Output the (X, Y) coordinate of the center of the cell containing the given text.  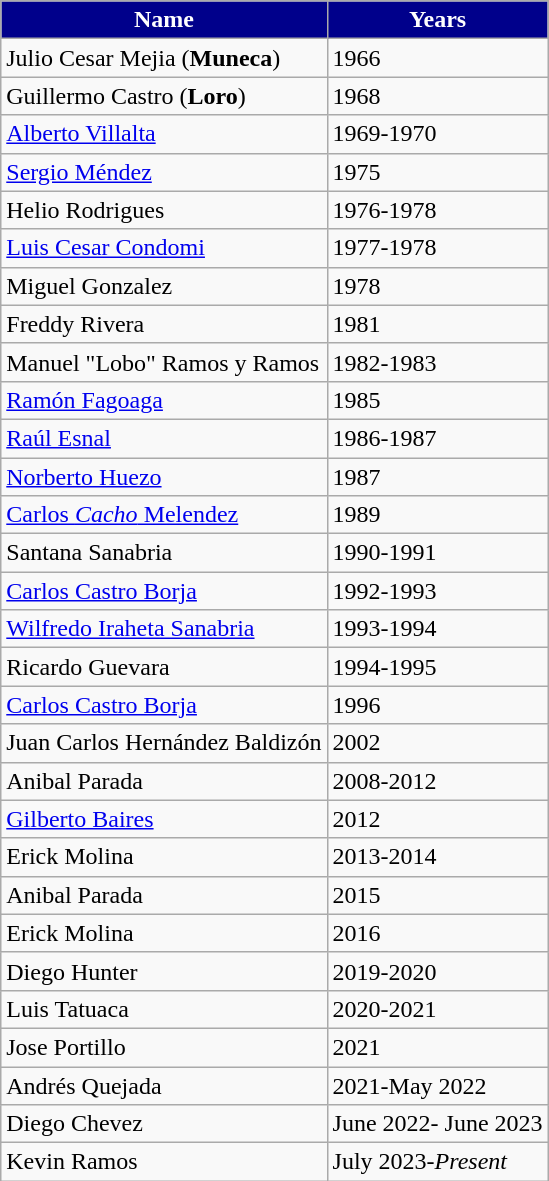
1968 (438, 96)
Diego Hunter (164, 971)
Jose Portillo (164, 1047)
Freddy Rivera (164, 324)
Name (164, 20)
2002 (438, 743)
1990-1991 (438, 553)
1975 (438, 172)
1976-1978 (438, 210)
1981 (438, 324)
2019-2020 (438, 971)
2015 (438, 895)
Manuel "Lobo" Ramos y Ramos (164, 362)
1996 (438, 705)
Wilfredo Iraheta Sanabria (164, 629)
July 2023-Present (438, 1162)
Luis Cesar Condomi (164, 248)
1994-1995 (438, 667)
Santana Sanabria (164, 553)
1985 (438, 400)
1989 (438, 515)
Gilberto Baires (164, 819)
Julio Cesar Mejia (Muneca) (164, 58)
2021 (438, 1047)
2021-May 2022 (438, 1085)
Alberto Villalta (164, 134)
1987 (438, 477)
1993-1994 (438, 629)
2020-2021 (438, 1009)
Miguel Gonzalez (164, 286)
2013-2014 (438, 857)
1969-1970 (438, 134)
1982-1983 (438, 362)
Ricardo Guevara (164, 667)
Raúl Esnal (164, 438)
1977-1978 (438, 248)
Juan Carlos Hernández Baldizón (164, 743)
June 2022- June 2023 (438, 1124)
1992-1993 (438, 591)
Norberto Huezo (164, 477)
1986-1987 (438, 438)
Luis Tatuaca (164, 1009)
Diego Chevez (164, 1124)
Guillermo Castro (Loro) (164, 96)
2008-2012 (438, 781)
Helio Rodrigues (164, 210)
1978 (438, 286)
Years (438, 20)
2012 (438, 819)
Sergio Méndez (164, 172)
Ramón Fagoaga (164, 400)
2016 (438, 933)
Kevin Ramos (164, 1162)
Andrés Quejada (164, 1085)
Carlos Cacho Melendez (164, 515)
1966 (438, 58)
